Pinpoint the cell where the given text exists, returning its [x, y] midpoint coordinate. 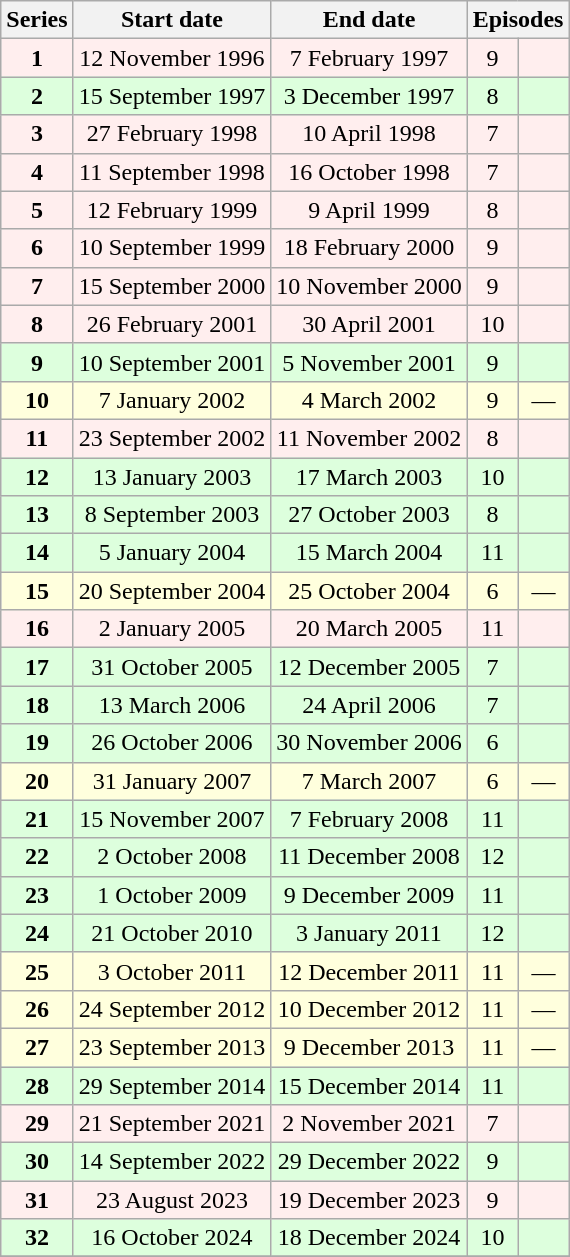
3 December 1997 [369, 96]
27 February 1998 [172, 134]
29 [37, 1124]
30 April 2001 [369, 324]
13 [37, 515]
5 January 2004 [172, 553]
14 [37, 553]
11 September 1998 [172, 172]
14 September 2022 [172, 1162]
7 January 2002 [172, 400]
12 December 2005 [369, 667]
32 [37, 1238]
10 November 2000 [369, 286]
7 March 2007 [369, 781]
16 [37, 629]
13 January 2003 [172, 477]
15 September 1997 [172, 96]
9 December 2009 [369, 895]
8 September 2003 [172, 515]
26 October 2006 [172, 743]
7 February 1997 [369, 58]
4 [37, 172]
10 September 1999 [172, 248]
16 October 2024 [172, 1238]
22 [37, 857]
25 [37, 971]
7 February 2008 [369, 819]
Start date [172, 20]
31 January 2007 [172, 781]
21 September 2021 [172, 1124]
16 October 1998 [369, 172]
10 April 1998 [369, 134]
29 December 2022 [369, 1162]
12 December 2011 [369, 971]
31 [37, 1200]
19 [37, 743]
27 October 2003 [369, 515]
23 September 2013 [172, 1047]
2 November 2021 [369, 1124]
10 December 2012 [369, 1009]
End date [369, 20]
5 [37, 210]
15 December 2014 [369, 1085]
25 October 2004 [369, 591]
10 September 2001 [172, 362]
2 January 2005 [172, 629]
15 [37, 591]
24 April 2006 [369, 705]
5 November 2001 [369, 362]
11 December 2008 [369, 857]
24 September 2012 [172, 1009]
31 October 2005 [172, 667]
15 March 2004 [369, 553]
23 [37, 895]
30 November 2006 [369, 743]
3 October 2011 [172, 971]
4 March 2002 [369, 400]
11 November 2002 [369, 438]
2 October 2008 [172, 857]
19 December 2023 [369, 1200]
9 December 2013 [369, 1047]
20 [37, 781]
30 [37, 1162]
Episodes [518, 20]
18 [37, 705]
17 [37, 667]
26 February 2001 [172, 324]
Series [37, 20]
9 April 1999 [369, 210]
15 November 2007 [172, 819]
20 March 2005 [369, 629]
27 [37, 1047]
20 September 2004 [172, 591]
15 September 2000 [172, 286]
12 February 1999 [172, 210]
24 [37, 933]
3 January 2011 [369, 933]
1 [37, 58]
2 [37, 96]
26 [37, 1009]
23 September 2002 [172, 438]
18 February 2000 [369, 248]
3 [37, 134]
23 August 2023 [172, 1200]
12 November 1996 [172, 58]
29 September 2014 [172, 1085]
18 December 2024 [369, 1238]
17 March 2003 [369, 477]
1 October 2009 [172, 895]
21 October 2010 [172, 933]
13 March 2006 [172, 705]
28 [37, 1085]
21 [37, 819]
